Locate the cell with the specified text and output its (X, Y) center coordinate. 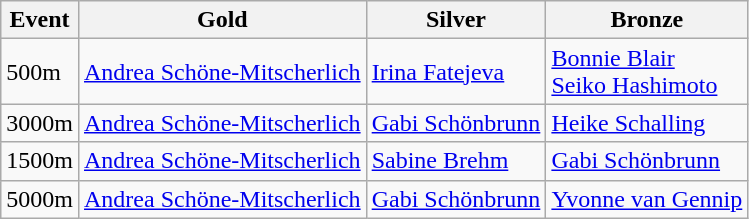
Bronze (647, 20)
5000m (40, 199)
Sabine Brehm (456, 161)
Yvonne van Gennip (647, 199)
3000m (40, 123)
Silver (456, 20)
Event (40, 20)
Heike Schalling (647, 123)
500m (40, 72)
1500m (40, 161)
Gold (222, 20)
Irina Fatejeva (456, 72)
Bonnie BlairSeiko Hashimoto (647, 72)
